Capture the cell that displays the provided text and extract its [x, y] central coordinate. 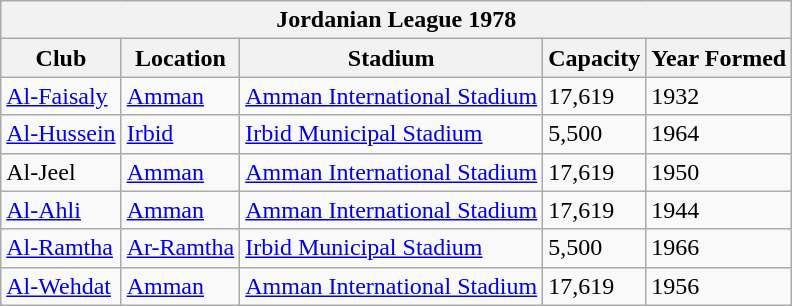
1956 [719, 286]
Jordanian League 1978 [396, 20]
Al-Wehdat [61, 286]
Al-Ramtha [61, 248]
Al-Ahli [61, 210]
1966 [719, 248]
Al-Jeel [61, 172]
1950 [719, 172]
Irbid [180, 134]
Capacity [594, 58]
Location [180, 58]
Year Formed [719, 58]
1932 [719, 96]
1964 [719, 134]
Club [61, 58]
Al-Faisaly [61, 96]
1944 [719, 210]
Stadium [392, 58]
Ar-Ramtha [180, 248]
Al-Hussein [61, 134]
